Provide the [X, Y] coordinate of the cell's center where the given text is located.  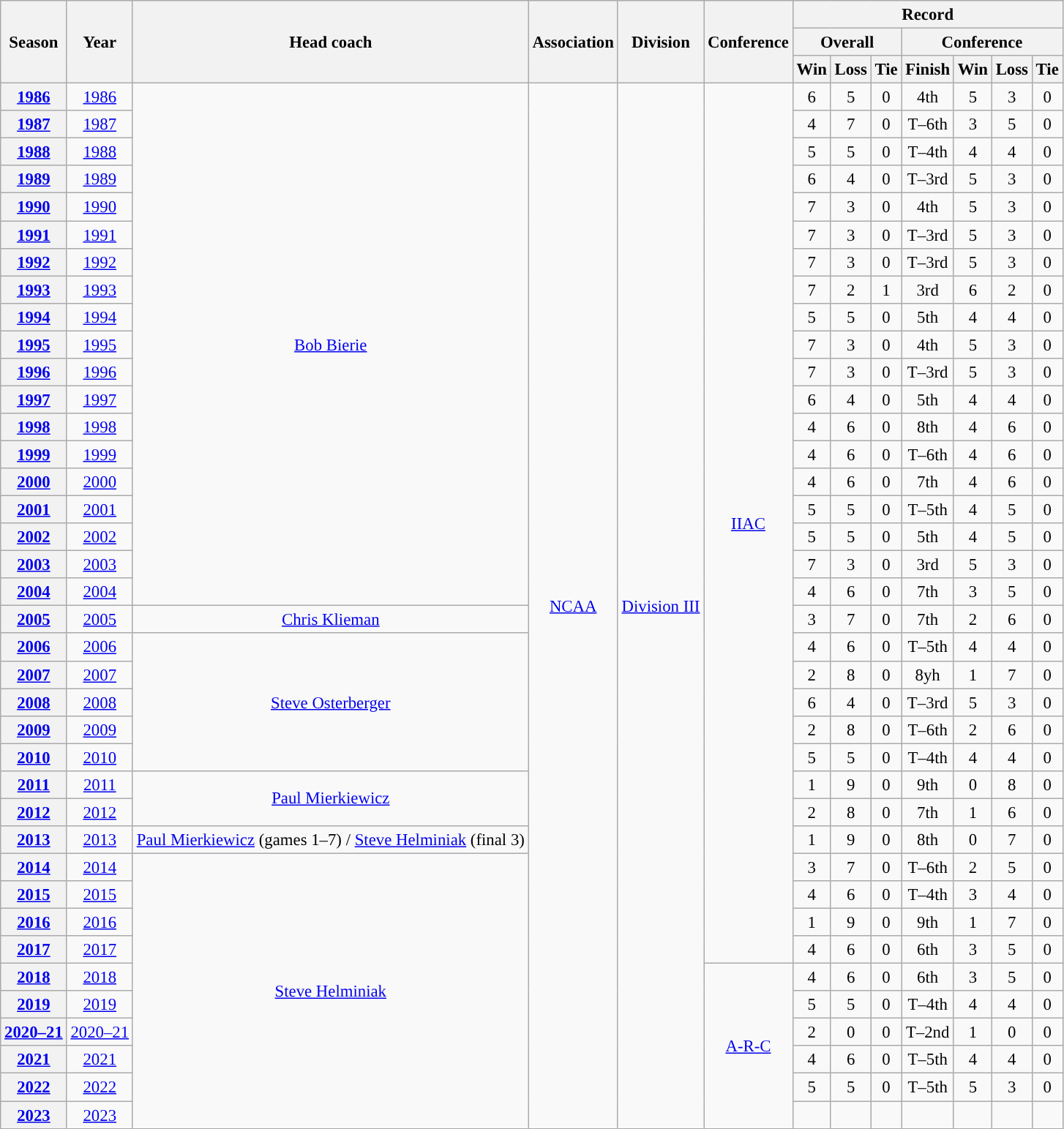
Season [34, 42]
Finish [928, 70]
Steve Osterberger [331, 702]
T–2nd [928, 1032]
Head coach [331, 42]
Association [573, 42]
Chris Klieman [331, 620]
Year [100, 42]
Paul Mierkiewicz (games 1–7) / Steve Helminiak (final 3) [331, 840]
8yh [928, 675]
Division [661, 42]
Steve Helminiak [331, 991]
Overall [847, 42]
Bob Bierie [331, 345]
Record [928, 15]
IIAC [749, 524]
A-R-C [749, 1046]
NCAA [573, 606]
Paul Mierkiewicz [331, 799]
Division III [661, 606]
